Search for the cell housing the specified text and yield its [X, Y] center coordinate. 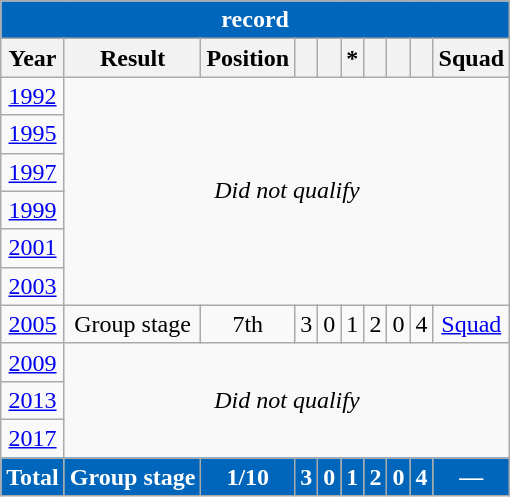
2003 [33, 286]
1995 [33, 134]
2013 [33, 400]
1/10 [248, 477]
1992 [33, 96]
Year [33, 58]
Total [33, 477]
2009 [33, 362]
2005 [33, 324]
Result [132, 58]
2001 [33, 248]
1999 [33, 210]
Position [248, 58]
7th [248, 324]
* [352, 58]
record [256, 20]
— [471, 477]
2017 [33, 438]
1997 [33, 172]
